For the text-containing cell, return its midpoint in (X, Y) coordinate format. 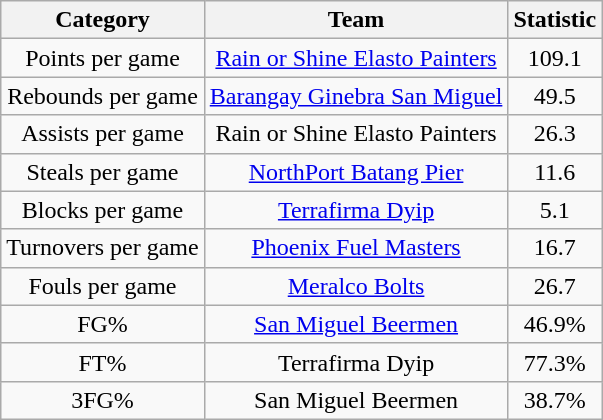
3FG% (102, 400)
Barangay Ginebra San Miguel (356, 96)
49.5 (555, 96)
Category (102, 20)
Blocks per game (102, 210)
5.1 (555, 210)
46.9% (555, 324)
Statistic (555, 20)
26.3 (555, 134)
Assists per game (102, 134)
77.3% (555, 362)
Fouls per game (102, 286)
Steals per game (102, 172)
109.1 (555, 58)
NorthPort Batang Pier (356, 172)
FT% (102, 362)
11.6 (555, 172)
Points per game (102, 58)
Phoenix Fuel Masters (356, 248)
Turnovers per game (102, 248)
Rebounds per game (102, 96)
Meralco Bolts (356, 286)
26.7 (555, 286)
FG% (102, 324)
16.7 (555, 248)
Team (356, 20)
38.7% (555, 400)
